Locate the cell with the specified text and output its (X, Y) center coordinate. 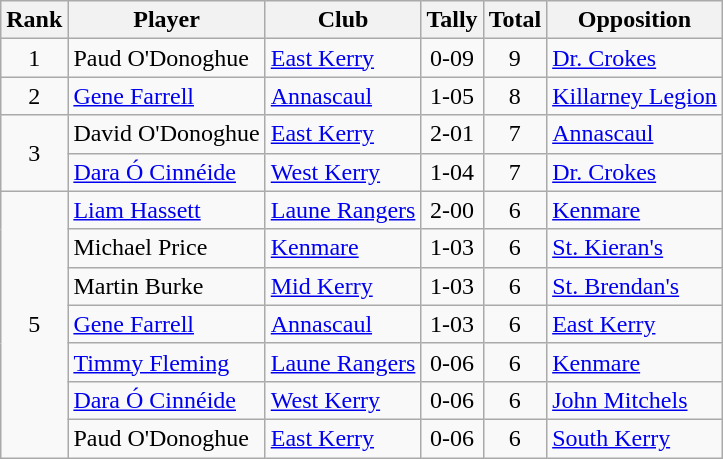
Mid Kerry (343, 286)
8 (515, 96)
South Kerry (635, 438)
St. Kieran's (635, 248)
Opposition (635, 20)
Killarney Legion (635, 96)
9 (515, 58)
David O'Donoghue (166, 134)
St. Brendan's (635, 286)
Rank (34, 20)
Timmy Fleming (166, 362)
Player (166, 20)
2 (34, 96)
3 (34, 153)
1-04 (452, 172)
Martin Burke (166, 286)
2-00 (452, 210)
1-05 (452, 96)
Club (343, 20)
Michael Price (166, 248)
2-01 (452, 134)
John Mitchels (635, 400)
Tally (452, 20)
Liam Hassett (166, 210)
1 (34, 58)
5 (34, 324)
Total (515, 20)
0-09 (452, 58)
